Output the (x, y) coordinate of the center of the cell containing the given text.  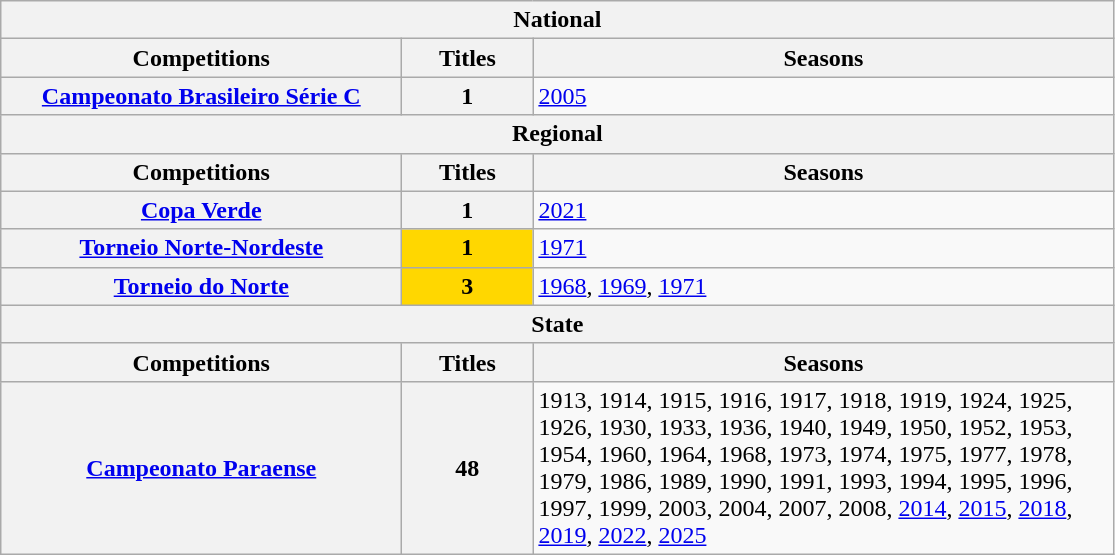
Campeonato Paraense (202, 468)
1971 (824, 248)
National (558, 20)
48 (468, 468)
Torneio do Norte (202, 286)
1968, 1969, 1971 (824, 286)
Campeonato Brasileiro Série C (202, 96)
Copa Verde (202, 210)
Regional (558, 134)
Torneio Norte-Nordeste (202, 248)
2005 (824, 96)
2021 (824, 210)
3 (468, 286)
State (558, 324)
